Return the (x, y) coordinate for the center point of the cell that contains the specified text.  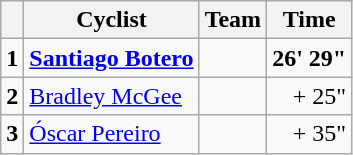
+ 35" (310, 134)
26' 29" (310, 58)
Cyclist (112, 20)
Bradley McGee (112, 96)
2 (12, 96)
Team (233, 20)
+ 25" (310, 96)
Óscar Pereiro (112, 134)
3 (12, 134)
Santiago Botero (112, 58)
1 (12, 58)
Time (310, 20)
